Determine the [x, y] coordinate at the center of the cell enclosing the given text.  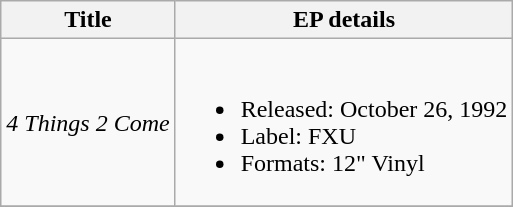
Released: October 26, 1992Label: FXUFormats: 12" Vinyl [344, 122]
EP details [344, 20]
4 Things 2 Come [88, 122]
Title [88, 20]
